Locate the cell with the specified text and output its (X, Y) center coordinate. 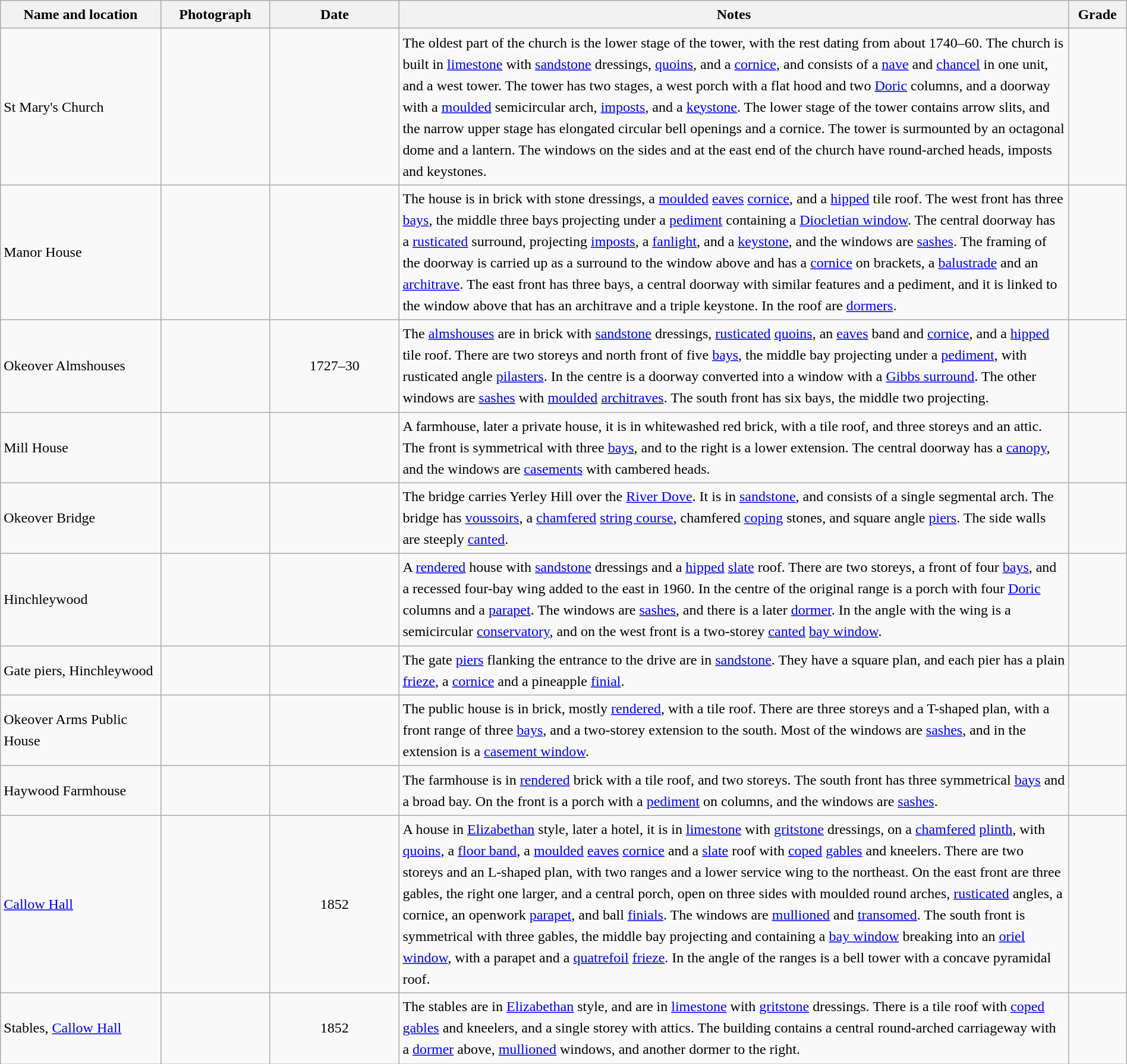
Manor House (81, 252)
St Mary's Church (81, 107)
Haywood Farmhouse (81, 791)
Name and location (81, 14)
Okeover Bridge (81, 518)
Okeover Arms Public House (81, 730)
Photograph (215, 14)
Gate piers, Hinchleywood (81, 670)
Stables, Callow Hall (81, 1028)
1727–30 (335, 366)
Okeover Almshouses (81, 366)
Grade (1097, 14)
Mill House (81, 447)
Hinchleywood (81, 599)
Notes (734, 14)
Date (335, 14)
Callow Hall (81, 904)
